Find where the given text appears and provide that cell's center as (X, Y) coordinate. 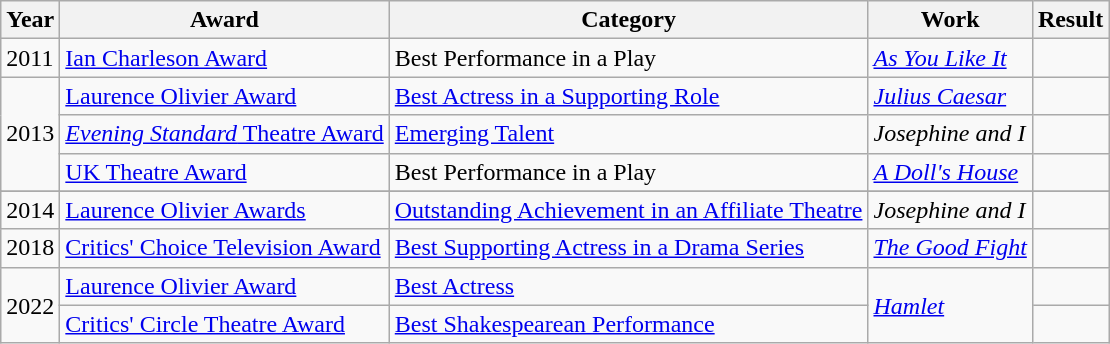
Best Supporting Actress in a Drama Series (628, 248)
Laurence Olivier Awards (224, 210)
Emerging Talent (628, 134)
Work (950, 20)
Year (30, 20)
Critics' Choice Television Award (224, 248)
As You Like It (950, 58)
Category (628, 20)
2011 (30, 58)
UK Theatre Award (224, 172)
Hamlet (950, 305)
Award (224, 20)
Best Actress in a Supporting Role (628, 96)
2014 (30, 210)
The Good Fight (950, 248)
Julius Caesar (950, 96)
2018 (30, 248)
2022 (30, 305)
Best Actress (628, 286)
Result (1070, 20)
2013 (30, 134)
Outstanding Achievement in an Affiliate Theatre (628, 210)
A Doll's House (950, 172)
Critics' Circle Theatre Award (224, 324)
Ian Charleson Award (224, 58)
Evening Standard Theatre Award (224, 134)
Best Shakespearean Performance (628, 324)
